Detect which cell encompasses the target text, then output its (x, y) center coordinate. 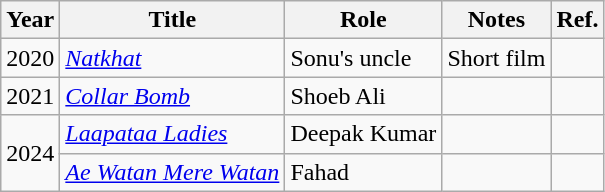
Ref. (578, 20)
Collar Bomb (172, 96)
Short film (496, 58)
2024 (30, 153)
2021 (30, 96)
Title (172, 20)
2020 (30, 58)
Ae Watan Mere Watan (172, 172)
Deepak Kumar (364, 134)
Role (364, 20)
Shoeb Ali (364, 96)
Fahad (364, 172)
Laapataa Ladies (172, 134)
Year (30, 20)
Sonu's uncle (364, 58)
Natkhat (172, 58)
Notes (496, 20)
